Detect which cell encompasses the target text, then output its [X, Y] center coordinate. 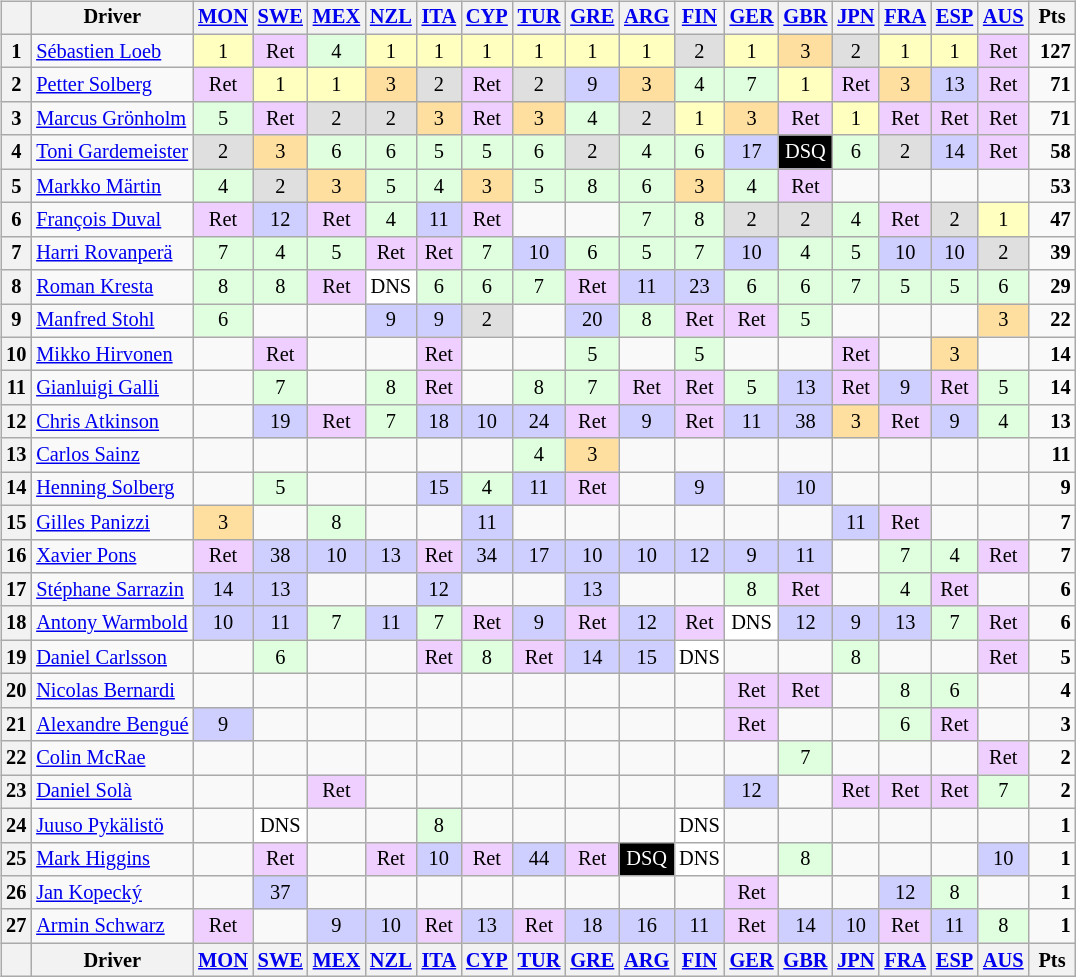
127 [1052, 51]
Chris Atkinson [112, 422]
Gilles Panizzi [112, 522]
Marcus Grönholm [112, 119]
21 [16, 724]
Markko Märtin [112, 186]
Gianluigi Galli [112, 388]
Petter Solberg [112, 85]
Mikko Hirvonen [112, 354]
François Duval [112, 220]
27 [16, 926]
Carlos Sainz [112, 455]
Roman Kresta [112, 287]
Harri Rovanperä [112, 253]
Antony Warmbold [112, 623]
47 [1052, 220]
25 [16, 859]
Stéphane Sarrazin [112, 590]
Daniel Carlsson [112, 657]
Toni Gardemeister [112, 152]
Mark Higgins [112, 859]
Xavier Pons [112, 556]
37 [280, 893]
26 [16, 893]
Daniel Solà [112, 792]
53 [1052, 186]
Alexandre Bengué [112, 724]
Colin McRae [112, 758]
34 [487, 556]
29 [1052, 287]
Manfred Stohl [112, 321]
Juuso Pykälistö [112, 825]
39 [1052, 253]
Armin Schwarz [112, 926]
Nicolas Bernardi [112, 691]
58 [1052, 152]
Henning Solberg [112, 489]
44 [540, 859]
Jan Kopecký [112, 893]
Sébastien Loeb [112, 51]
